Pinpoint the cell where the given text exists, returning its (X, Y) midpoint coordinate. 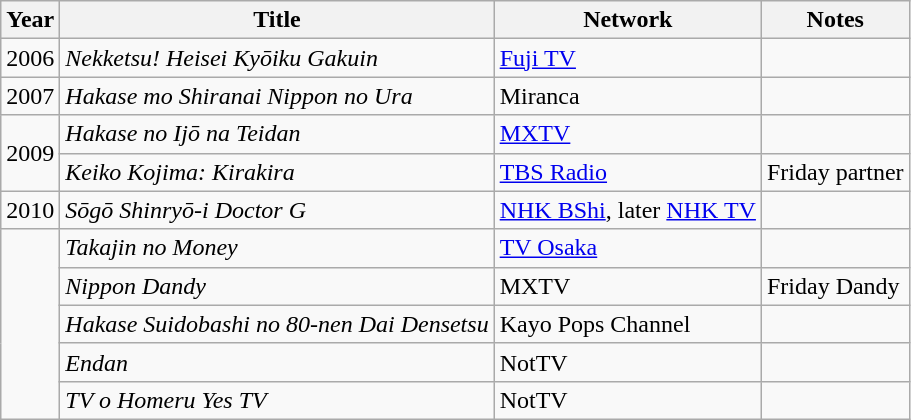
Sōgō Shinryō-i Doctor G (277, 210)
Hakase mo Shiranai Nippon no Ura (277, 96)
Nekketsu! Heisei Kyōiku Gakuin (277, 58)
TV Osaka (628, 248)
2009 (30, 153)
Miranca (628, 96)
2006 (30, 58)
Network (628, 20)
Friday Dandy (835, 286)
2010 (30, 210)
Hakase no Ijō na Teidan (277, 134)
2007 (30, 96)
Keiko Kojima: Kirakira (277, 172)
Friday partner (835, 172)
Nippon Dandy (277, 286)
TBS Radio (628, 172)
TV o Homeru Yes TV (277, 400)
Notes (835, 20)
Takajin no Money (277, 248)
Fuji TV (628, 58)
Year (30, 20)
Endan (277, 362)
Hakase Suidobashi no 80-nen Dai Densetsu (277, 324)
Title (277, 20)
Kayo Pops Channel (628, 324)
NHK BShi, later NHK TV (628, 210)
